Pinpoint the cell where the given text exists, returning its (X, Y) midpoint coordinate. 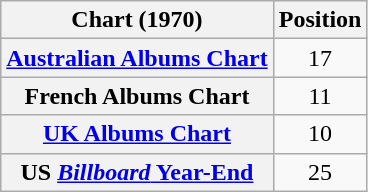
17 (320, 58)
US Billboard Year-End (137, 172)
Chart (1970) (137, 20)
Position (320, 20)
French Albums Chart (137, 96)
25 (320, 172)
UK Albums Chart (137, 134)
11 (320, 96)
10 (320, 134)
Australian Albums Chart (137, 58)
